Locate the cell with the specified text and output its [X, Y] center coordinate. 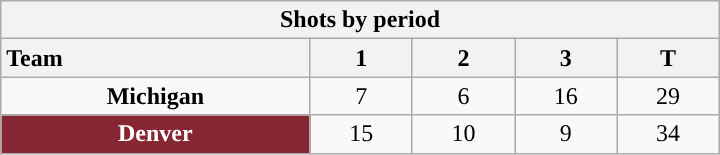
Michigan [156, 96]
1 [361, 58]
Denver [156, 134]
7 [361, 96]
Shots by period [360, 20]
29 [668, 96]
Team [156, 58]
10 [463, 134]
6 [463, 96]
2 [463, 58]
15 [361, 134]
3 [566, 58]
16 [566, 96]
9 [566, 134]
34 [668, 134]
T [668, 58]
